Capture the cell that displays the provided text and extract its [X, Y] central coordinate. 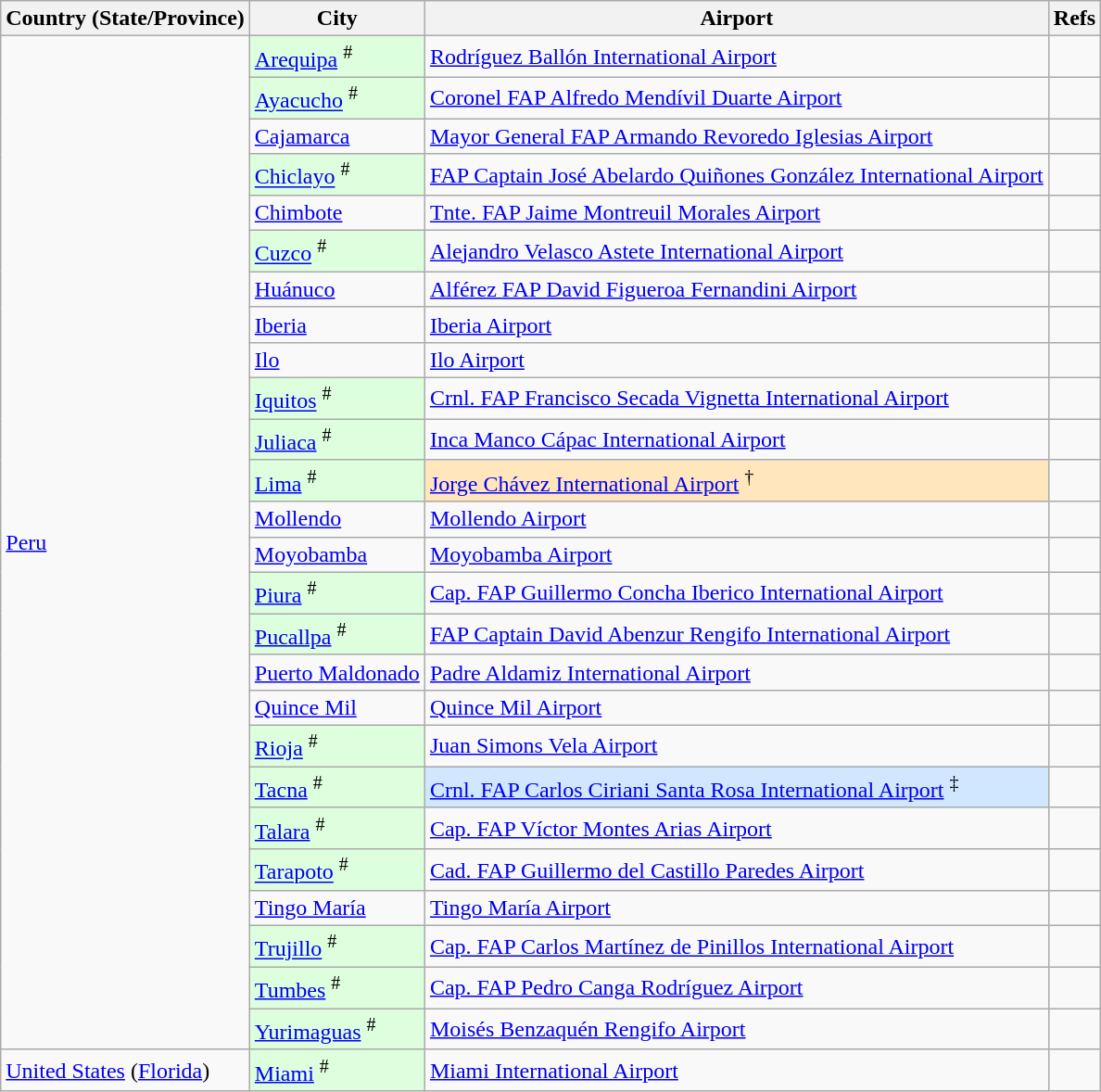
Moisés Benzaquén Rengifo Airport [736, 1029]
Crnl. FAP Carlos Ciriani Santa Rosa International Airport ‡ [736, 788]
Arequipa # [337, 57]
Juan Simons Vela Airport [736, 745]
Cap. FAP Carlos Martínez de Pinillos International Airport [736, 947]
Lima # [337, 480]
Inca Manco Cápac International Airport [736, 439]
Cap. FAP Guillermo Concha Iberico International Airport [736, 593]
Iquitos # [337, 399]
Ilo Airport [736, 360]
Ilo [337, 360]
Juliaca # [337, 439]
Tacna # [337, 788]
United States (Florida) [126, 1070]
Cap. FAP Víctor Montes Arias Airport [736, 829]
Yurimaguas # [337, 1029]
Trujillo # [337, 947]
Moyobamba Airport [736, 554]
Rioja # [337, 745]
Country (State/Province) [126, 19]
Moyobamba [337, 554]
Alejandro Velasco Astete International Airport [736, 252]
Mollendo Airport [736, 519]
Peru [126, 543]
City [337, 19]
Chimbote [337, 213]
Cad. FAP Guillermo del Castillo Paredes Airport [736, 870]
FAP Captain David Abenzur Rengifo International Airport [736, 634]
Miami # [337, 1070]
Piura # [337, 593]
FAP Captain José Abelardo Quiñones González International Airport [736, 174]
Tumbes # [337, 988]
Puerto Maldonado [337, 672]
Tarapoto # [337, 870]
Miami International Airport [736, 1070]
Padre Aldamiz International Airport [736, 672]
Tingo María Airport [736, 908]
Cuzco # [337, 252]
Talara # [337, 829]
Airport [736, 19]
Pucallpa # [337, 634]
Iberia [337, 324]
Huánuco [337, 289]
Ayacucho # [337, 98]
Tingo María [337, 908]
Quince Mil [337, 707]
Coronel FAP Alfredo Mendívil Duarte Airport [736, 98]
Chiclayo # [337, 174]
Iberia Airport [736, 324]
Refs [1074, 19]
Quince Mil Airport [736, 707]
Rodríguez Ballón International Airport [736, 57]
Mollendo [337, 519]
Cajamarca [337, 136]
Jorge Chávez International Airport † [736, 480]
Tnte. FAP Jaime Montreuil Morales Airport [736, 213]
Alférez FAP David Figueroa Fernandini Airport [736, 289]
Mayor General FAP Armando Revoredo Iglesias Airport [736, 136]
Cap. FAP Pedro Canga Rodríguez Airport [736, 988]
Crnl. FAP Francisco Secada Vignetta International Airport [736, 399]
